Pinpoint the cell where the given text exists, returning its (X, Y) midpoint coordinate. 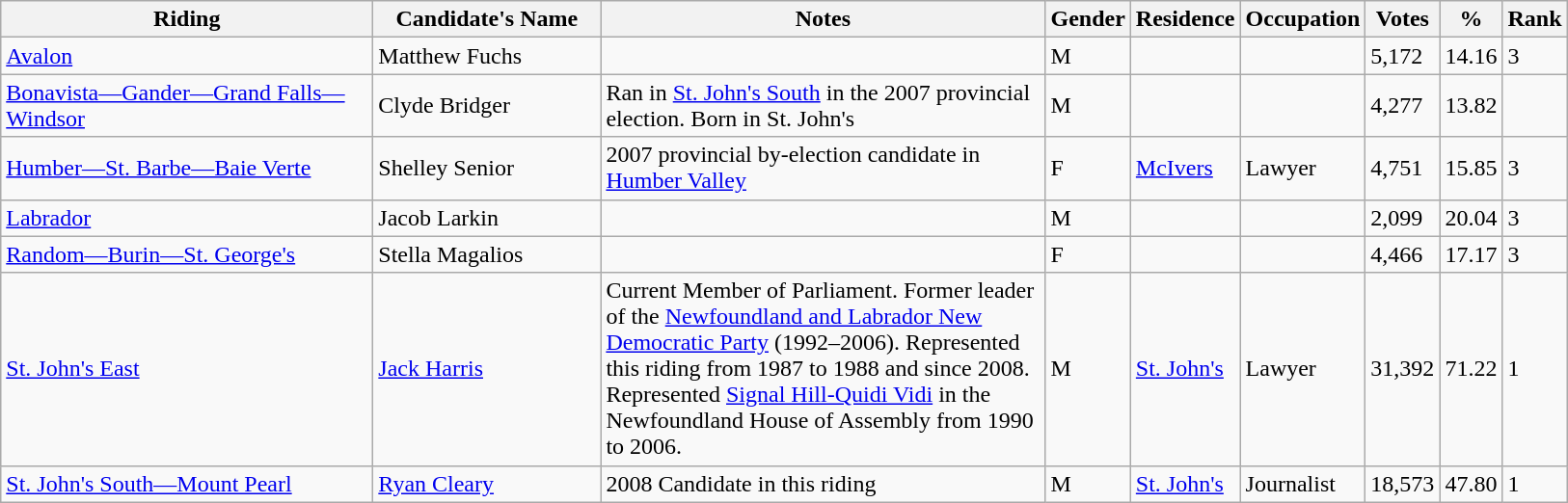
2008 Candidate in this riding (824, 484)
14.16 (1472, 56)
Humber—St. Barbe—Baie Verte (187, 168)
St. John's East (187, 369)
Shelley Senior (487, 168)
2,099 (1402, 218)
Occupation (1303, 19)
Candidate's Name (487, 19)
Stella Magalios (487, 254)
71.22 (1472, 369)
McIvers (1185, 168)
Rank (1535, 19)
2007 provincial by-election candidate in Humber Valley (824, 168)
18,573 (1402, 484)
47.80 (1472, 484)
31,392 (1402, 369)
Matthew Fuchs (487, 56)
13.82 (1472, 106)
20.04 (1472, 218)
Residence (1185, 19)
Jacob Larkin (487, 218)
Journalist (1303, 484)
Ran in St. John's South in the 2007 provincial election. Born in St. John's (824, 106)
Bonavista—Gander—Grand Falls—Windsor (187, 106)
Jack Harris (487, 369)
4,466 (1402, 254)
Votes (1402, 19)
Random—Burin—St. George's (187, 254)
17.17 (1472, 254)
4,277 (1402, 106)
Riding (187, 19)
Ryan Cleary (487, 484)
15.85 (1472, 168)
4,751 (1402, 168)
% (1472, 19)
Clyde Bridger (487, 106)
Gender (1088, 19)
Avalon (187, 56)
St. John's South—Mount Pearl (187, 484)
5,172 (1402, 56)
Notes (824, 19)
Labrador (187, 218)
